Search for the cell housing the specified text and yield its [X, Y] center coordinate. 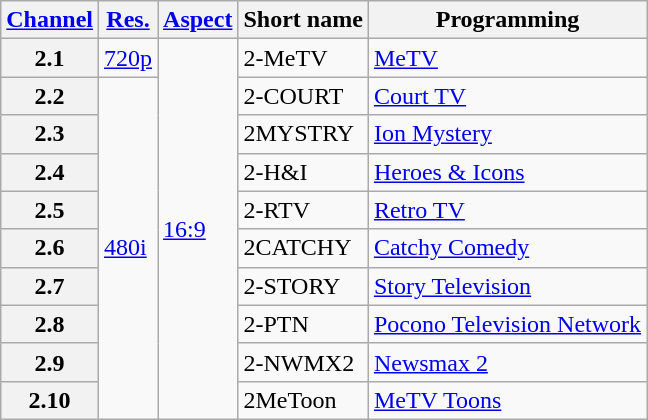
Court TV [507, 96]
Newsmax 2 [507, 362]
Aspect [198, 20]
Pocono Television Network [507, 324]
2CATCHY [303, 248]
Retro TV [507, 210]
2-STORY [303, 286]
2.2 [50, 96]
720p [128, 58]
2.3 [50, 134]
2.9 [50, 362]
MeTV Toons [507, 400]
MeTV [507, 58]
480i [128, 248]
Ion Mystery [507, 134]
2.10 [50, 400]
2.7 [50, 286]
Catchy Comedy [507, 248]
2.6 [50, 248]
2-H&I [303, 172]
Short name [303, 20]
2-MeTV [303, 58]
Heroes & Icons [507, 172]
2-NWMX2 [303, 362]
Res. [128, 20]
2.4 [50, 172]
Story Television [507, 286]
2-RTV [303, 210]
2MeToon [303, 400]
2MYSTRY [303, 134]
2-COURT [303, 96]
2.1 [50, 58]
Programming [507, 20]
2.5 [50, 210]
2.8 [50, 324]
2-PTN [303, 324]
Channel [50, 20]
16:9 [198, 230]
